Pinpoint the cell where the given text exists, returning its (X, Y) midpoint coordinate. 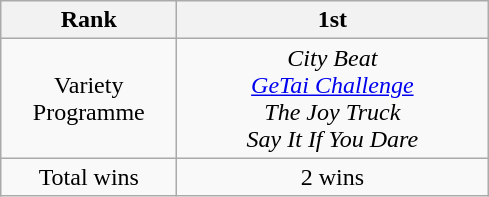
Variety Programme (89, 98)
2 wins (332, 177)
Rank (89, 20)
City Beat GeTai Challenge The Joy Truck Say It If You Dare (332, 98)
Total wins (89, 177)
1st (332, 20)
